Return the (X, Y) coordinate for the center point of the cell that contains the specified text.  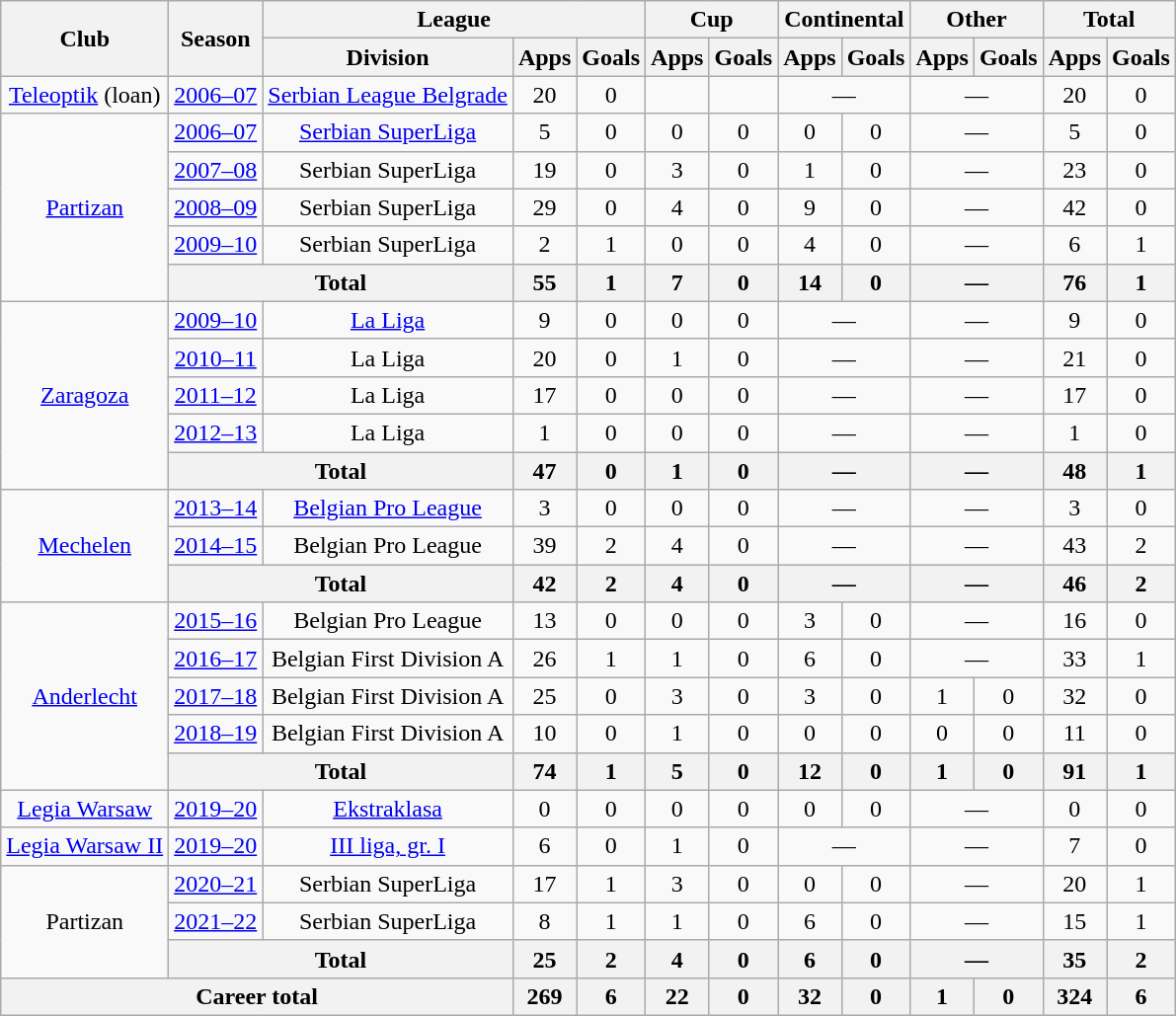
2010–11 (215, 357)
21 (1074, 357)
14 (810, 282)
Ekstraklasa (388, 809)
Legia Warsaw (85, 809)
47 (544, 471)
2021–22 (215, 921)
Mechelen (85, 546)
2016–17 (215, 659)
2015–16 (215, 621)
League (454, 20)
2020–21 (215, 884)
2013–14 (215, 508)
2014–15 (215, 546)
23 (1074, 170)
43 (1074, 546)
Club (85, 39)
12 (810, 771)
2012–13 (215, 432)
46 (1074, 584)
269 (544, 996)
13 (544, 621)
76 (1074, 282)
III liga, gr. I (388, 846)
11 (1074, 734)
29 (544, 207)
Teleoptik (loan) (85, 95)
10 (544, 734)
2008–09 (215, 207)
Career total (257, 996)
Serbian League Belgrade (388, 95)
35 (1074, 959)
55 (544, 282)
Zaragoza (85, 395)
33 (1074, 659)
Continental (844, 20)
74 (544, 771)
8 (544, 921)
Season (215, 39)
Division (388, 57)
2017–18 (215, 696)
91 (1074, 771)
15 (1074, 921)
2018–19 (215, 734)
Other (977, 20)
324 (1074, 996)
16 (1074, 621)
19 (544, 170)
Legia Warsaw II (85, 846)
22 (677, 996)
2007–08 (215, 170)
2011–12 (215, 395)
48 (1074, 471)
Cup (712, 20)
26 (544, 659)
Anderlecht (85, 696)
39 (544, 546)
